Return the (X, Y) coordinate for the center point of the cell that contains the specified text.  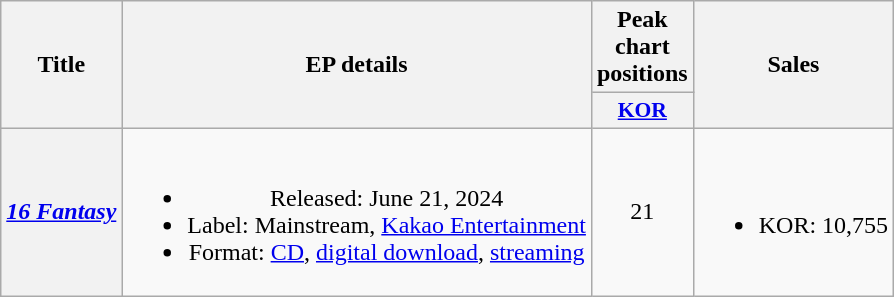
Peak chart positions (642, 47)
16 Fantasy (62, 212)
Sales (793, 65)
KOR: 10,755 (793, 212)
Released: June 21, 2024Label: Mainstream, Kakao EntertainmentFormat: CD, digital download, streaming (357, 212)
21 (642, 212)
EP details (357, 65)
Title (62, 65)
KOR (642, 111)
